Provide the (X, Y) coordinate of the cell's center where the given text is located.  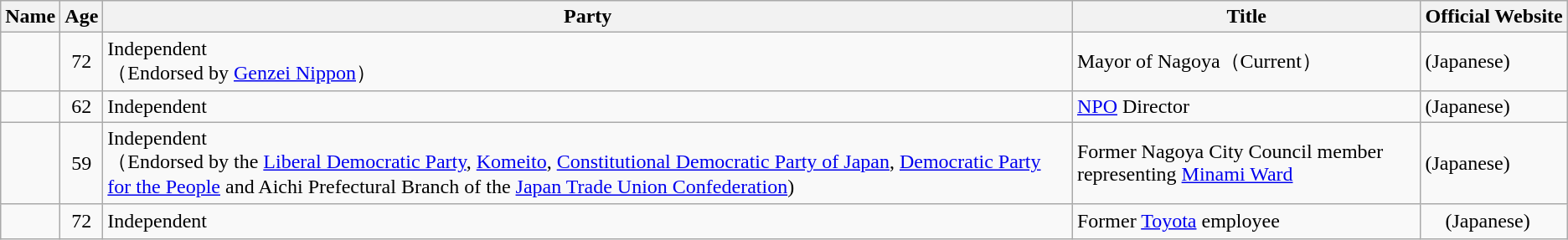
Party (588, 17)
Name (30, 17)
Mayor of Nagoya（Current） (1246, 62)
Official Website (1494, 17)
Independent（Endorsed by Genzei Nippon） (588, 62)
NPO Director (1246, 106)
Former Toyota employee (1246, 221)
59 (82, 162)
62 (82, 106)
Age (82, 17)
Former Nagoya City Council member representing Minami Ward (1246, 162)
Title (1246, 17)
